Scan for the cell matching the given text and deliver its [x, y] coordinate at center. 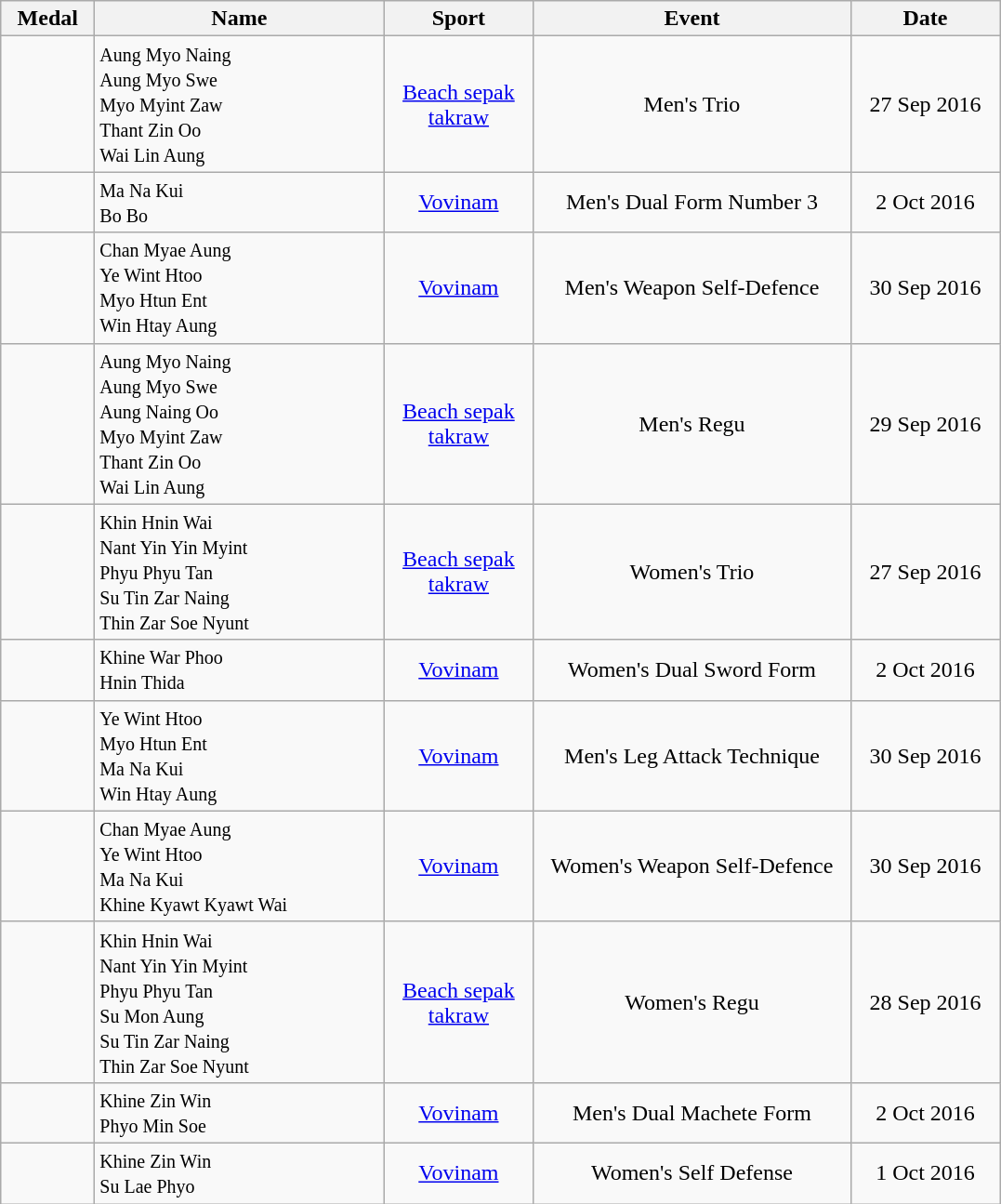
1 Oct 2016 [926, 1173]
Khine Zin WinPhyo Min Soe [240, 1112]
Event [691, 19]
Chan Myae AungYe Wint HtooMyo Htun EntWin Htay Aung [240, 288]
Men's Weapon Self-Defence [691, 288]
Aung Myo NaingAung Myo SweMyo Myint ZawThant Zin OoWai Lin Aung [240, 104]
Khine Zin WinSu Lae Phyo [240, 1173]
Ma Na KuiBo Bo [240, 203]
Ye Wint HtooMyo Htun EntMa Na KuiWin Htay Aung [240, 755]
Men's Dual Machete Form [691, 1112]
Women's Dual Sword Form [691, 669]
Name [240, 19]
Women's Regu [691, 1002]
Khin Hnin WaiNant Yin Yin MyintPhyu Phyu TanSu Tin Zar NaingThin Zar Soe Nyunt [240, 572]
Aung Myo NaingAung Myo SweAung Naing OoMyo Myint ZawThant Zin OoWai Lin Aung [240, 424]
Men's Trio [691, 104]
28 Sep 2016 [926, 1002]
29 Sep 2016 [926, 424]
Chan Myae AungYe Wint HtooMa Na KuiKhine Kyawt Kyawt Wai [240, 867]
Khine War PhooHnin Thida [240, 669]
Khin Hnin WaiNant Yin Yin MyintPhyu Phyu TanSu Mon AungSu Tin Zar NaingThin Zar Soe Nyunt [240, 1002]
Women's Trio [691, 572]
Men's Leg Attack Technique [691, 755]
Medal [48, 19]
Sport [459, 19]
Women's Self Defense [691, 1173]
Women's Weapon Self-Defence [691, 867]
Date [926, 19]
Men's Dual Form Number 3 [691, 203]
Men's Regu [691, 424]
